Locate the cell with the specified text and output its (x, y) center coordinate. 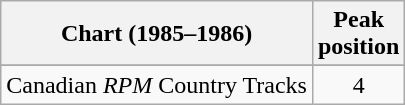
Peakposition (358, 34)
Chart (1985–1986) (157, 34)
Canadian RPM Country Tracks (157, 85)
4 (358, 85)
